Return (X, Y) of the center of cell containing provided text 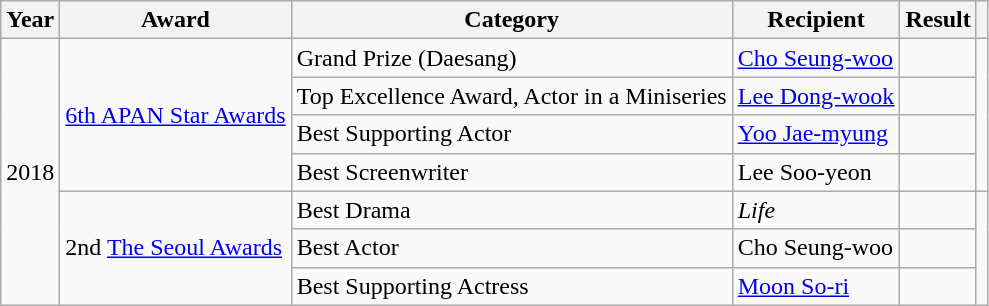
Result (938, 20)
Best Supporting Actor (512, 134)
Best Actor (512, 248)
Recipient (816, 20)
Lee Soo-yeon (816, 172)
Best Supporting Actress (512, 286)
Category (512, 20)
Moon So-ri (816, 286)
Year (30, 20)
6th APAN Star Awards (176, 115)
2nd The Seoul Awards (176, 248)
Award (176, 20)
Top Excellence Award, Actor in a Miniseries (512, 96)
Best Drama (512, 210)
Grand Prize (Daesang) (512, 58)
Yoo Jae-myung (816, 134)
Best Screenwriter (512, 172)
2018 (30, 172)
Life (816, 210)
Lee Dong-wook (816, 96)
